Capture the cell that displays the provided text and extract its (X, Y) central coordinate. 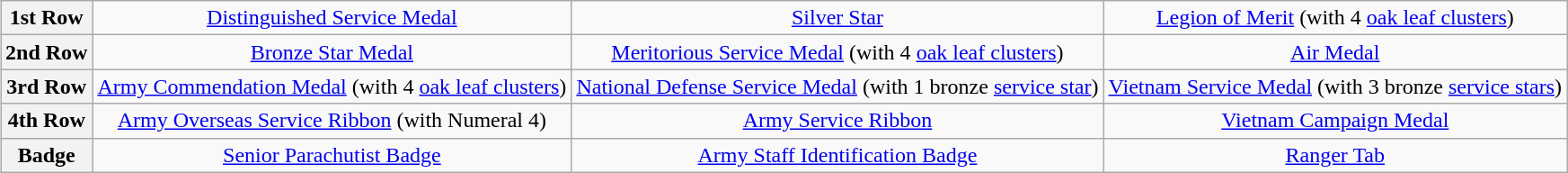
1st Row (46, 18)
Distinguished Service Medal (332, 18)
Army Commendation Medal (with 4 oak leaf clusters) (332, 86)
Air Medal (1335, 52)
Silver Star (837, 18)
Vietnam Service Medal (with 3 bronze service stars) (1335, 86)
Legion of Merit (with 4 oak leaf clusters) (1335, 18)
3rd Row (46, 86)
Vietnam Campaign Medal (1335, 121)
Senior Parachutist Badge (332, 155)
Badge (46, 155)
Army Service Ribbon (837, 121)
National Defense Service Medal (with 1 bronze service star) (837, 86)
Meritorious Service Medal (with 4 oak leaf clusters) (837, 52)
4th Row (46, 121)
2nd Row (46, 52)
Army Overseas Service Ribbon (with Numeral 4) (332, 121)
Army Staff Identification Badge (837, 155)
Ranger Tab (1335, 155)
Bronze Star Medal (332, 52)
